Find where the given text appears and provide that cell's center as [X, Y] coordinate. 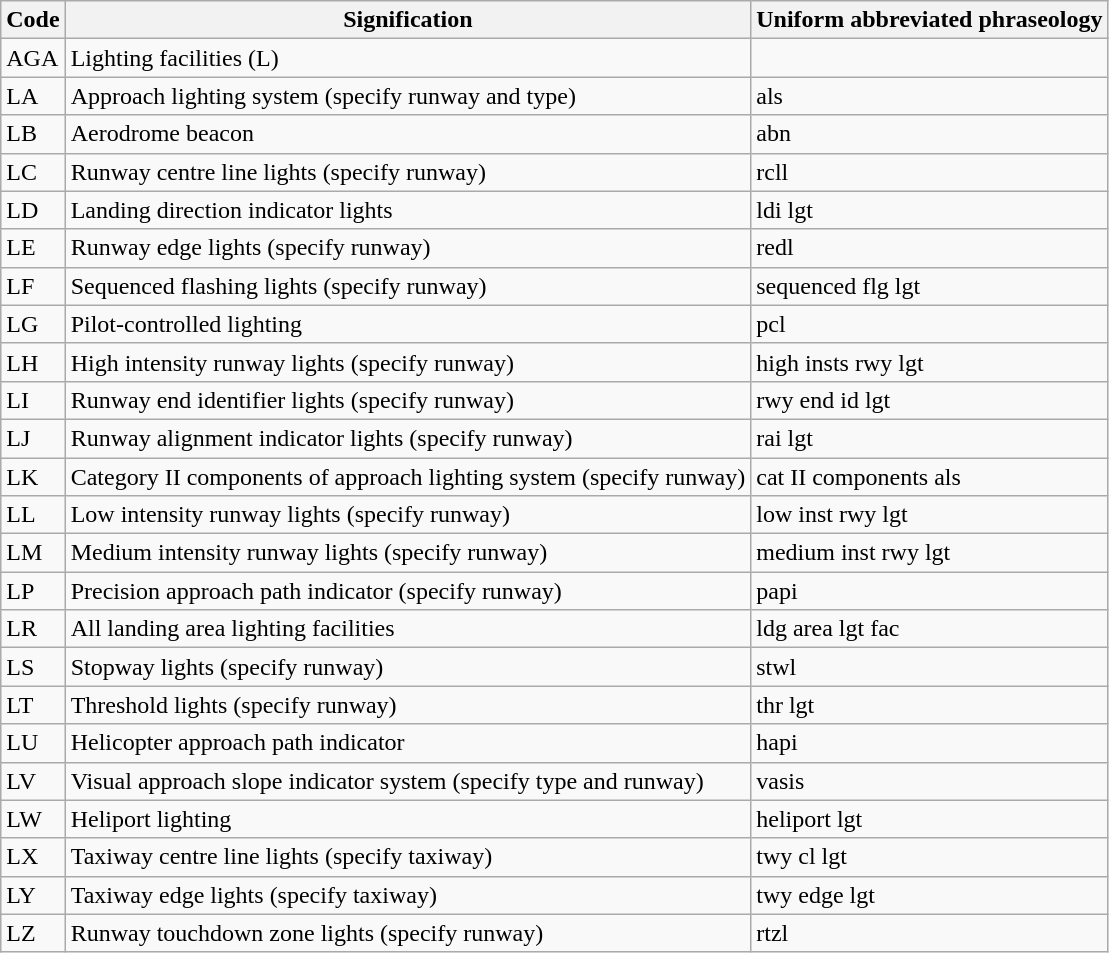
pcl [930, 324]
Landing direction indicator lights [408, 210]
hapi [930, 743]
heliport lgt [930, 819]
LV [33, 781]
stwl [930, 667]
rtzl [930, 933]
LS [33, 667]
Taxiway centre line lights (specify taxiway) [408, 857]
als [930, 96]
Approach lighting system (specify runway and type) [408, 96]
LJ [33, 438]
Medium intensity runway lights (specify runway) [408, 553]
ldi lgt [930, 210]
Runway alignment indicator lights (specify runway) [408, 438]
cat II components als [930, 477]
Helicopter approach path indicator [408, 743]
redl [930, 248]
LG [33, 324]
Pilot-controlled lighting [408, 324]
LW [33, 819]
Sequenced flashing lights (specify runway) [408, 286]
LE [33, 248]
papi [930, 591]
Runway end identifier lights (specify runway) [408, 400]
LU [33, 743]
rai lgt [930, 438]
LD [33, 210]
LL [33, 515]
LF [33, 286]
high insts rwy lgt [930, 362]
Runway edge lights (specify runway) [408, 248]
AGA [33, 58]
Stopway lights (specify runway) [408, 667]
Runway touchdown zone lights (specify runway) [408, 933]
LR [33, 629]
LK [33, 477]
Code [33, 20]
LY [33, 895]
sequenced flg lgt [930, 286]
LB [33, 134]
twy cl lgt [930, 857]
Visual approach slope indicator system (specify type and runway) [408, 781]
Lighting facilities (L) [408, 58]
Heliport lighting [408, 819]
LX [33, 857]
ldg area lgt fac [930, 629]
Aerodrome beacon [408, 134]
Runway centre line lights (specify runway) [408, 172]
Category II components of approach lighting system (specify runway) [408, 477]
abn [930, 134]
Signification [408, 20]
Low intensity runway lights (specify runway) [408, 515]
LM [33, 553]
twy edge lgt [930, 895]
LP [33, 591]
Precision approach path indicator (specify runway) [408, 591]
LI [33, 400]
Uniform abbreviated phraseology [930, 20]
LH [33, 362]
rwy end id lgt [930, 400]
High intensity runway lights (specify runway) [408, 362]
vasis [930, 781]
LZ [33, 933]
Taxiway edge lights (specify taxiway) [408, 895]
thr lgt [930, 705]
LC [33, 172]
LT [33, 705]
rcll [930, 172]
LA [33, 96]
medium inst rwy lgt [930, 553]
All landing area lighting facilities [408, 629]
Threshold lights (specify runway) [408, 705]
low inst rwy lgt [930, 515]
